Search for the cell housing the specified text and yield its (X, Y) center coordinate. 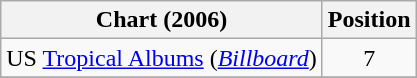
Chart (2006) (162, 20)
US Tropical Albums (Billboard) (162, 58)
Position (369, 20)
7 (369, 58)
